Return (x, y) of the center of cell containing provided text 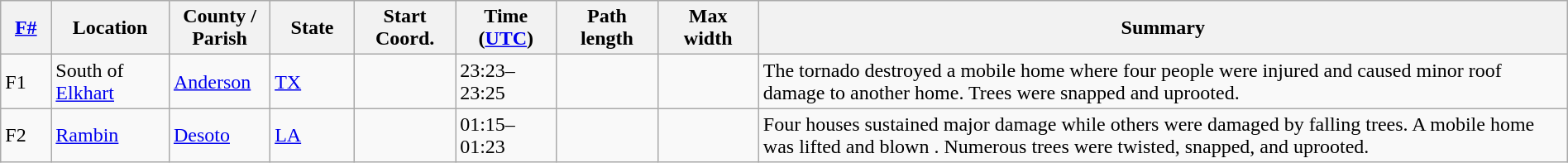
County / Parish (219, 28)
F1 (26, 81)
South of Elkhart (111, 81)
State (313, 28)
23:23–23:25 (506, 81)
Start Coord. (404, 28)
01:15–01:23 (506, 136)
Location (111, 28)
F# (26, 28)
Desoto (219, 136)
Path length (607, 28)
Time (UTC) (506, 28)
The tornado destroyed a mobile home where four people were injured and caused minor roof damage to another home. Trees were snapped and uprooted. (1163, 81)
Summary (1163, 28)
Max width (708, 28)
F2 (26, 136)
Rambin (111, 136)
Anderson (219, 81)
LA (313, 136)
TX (313, 81)
